Determine the (x, y) coordinate at the center of the cell enclosing the given text.  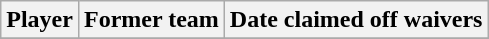
Date claimed off waivers (356, 20)
Former team (151, 20)
Player (40, 20)
